Provide the [X, Y] coordinate of the cell's center where the given text is located.  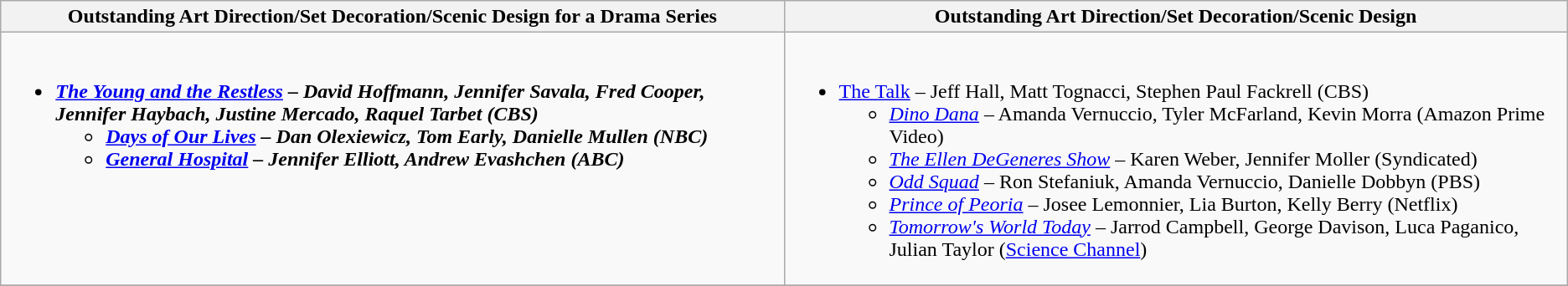
Outstanding Art Direction/Set Decoration/Scenic Design for a Drama Series [392, 17]
Outstanding Art Direction/Set Decoration/Scenic Design [1176, 17]
